From the cell containing the given text, extract its center point as (X, Y) coordinate. 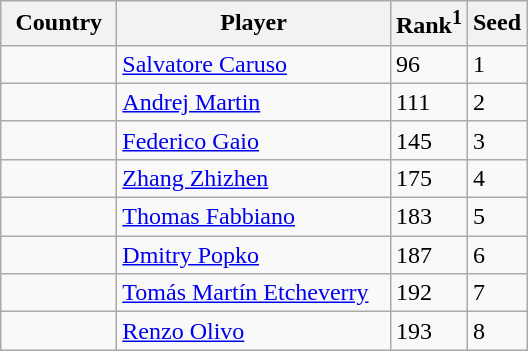
Player (254, 24)
4 (496, 178)
193 (428, 331)
Tomás Martín Etcheverry (254, 293)
Renzo Olivo (254, 331)
5 (496, 217)
Zhang Zhizhen (254, 178)
2 (496, 102)
96 (428, 64)
Andrej Martin (254, 102)
Country (59, 24)
7 (496, 293)
6 (496, 255)
Federico Gaio (254, 140)
111 (428, 102)
8 (496, 331)
175 (428, 178)
Rank1 (428, 24)
3 (496, 140)
192 (428, 293)
187 (428, 255)
1 (496, 64)
Thomas Fabbiano (254, 217)
183 (428, 217)
Salvatore Caruso (254, 64)
145 (428, 140)
Seed (496, 24)
Dmitry Popko (254, 255)
